From the cell containing the given text, extract its center point as (X, Y) coordinate. 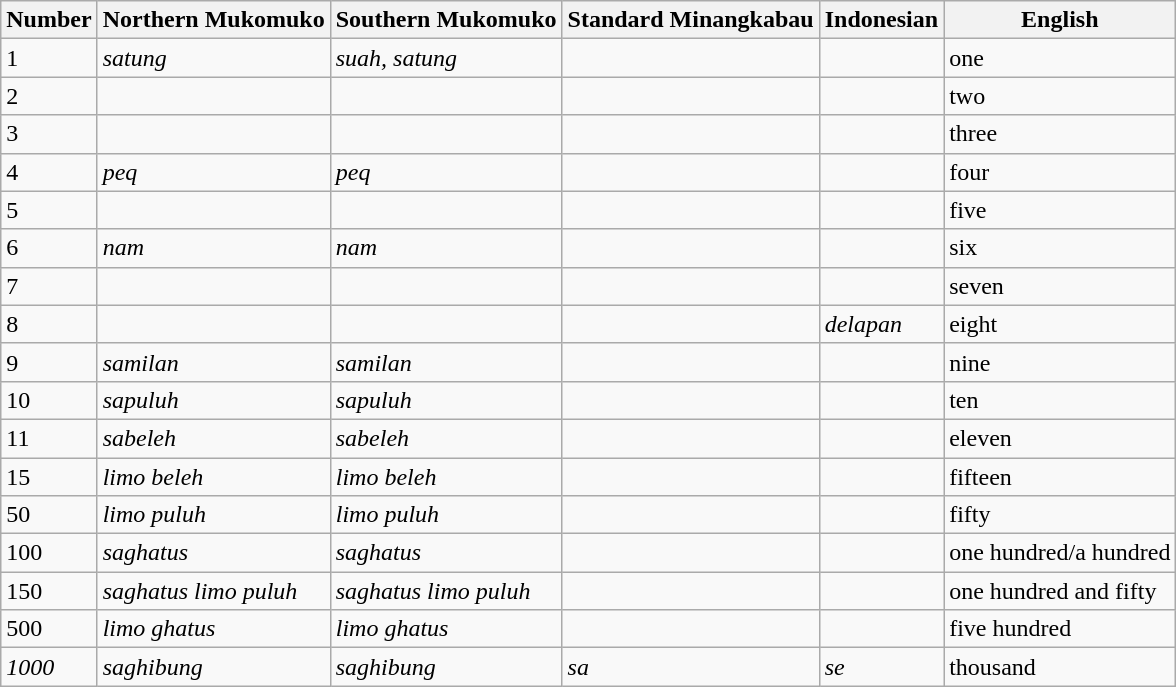
Southern Mukomuko (446, 20)
four (1060, 172)
eleven (1060, 438)
100 (49, 553)
50 (49, 515)
5 (49, 210)
eight (1060, 324)
3 (49, 134)
6 (49, 248)
five hundred (1060, 629)
15 (49, 477)
Standard Minangkabau (690, 20)
se (881, 667)
seven (1060, 286)
150 (49, 591)
two (1060, 96)
suah, satung (446, 58)
8 (49, 324)
six (1060, 248)
1 (49, 58)
1000 (49, 667)
9 (49, 362)
five (1060, 210)
Northern Mukomuko (214, 20)
7 (49, 286)
English (1060, 20)
2 (49, 96)
10 (49, 400)
three (1060, 134)
ten (1060, 400)
one hundred/a hundred (1060, 553)
fifty (1060, 515)
Indonesian (881, 20)
one (1060, 58)
sa (690, 667)
fifteen (1060, 477)
thousand (1060, 667)
satung (214, 58)
delapan (881, 324)
nine (1060, 362)
11 (49, 438)
one hundred and fifty (1060, 591)
500 (49, 629)
Number (49, 20)
4 (49, 172)
